Return [X, Y] of the center of cell containing provided text 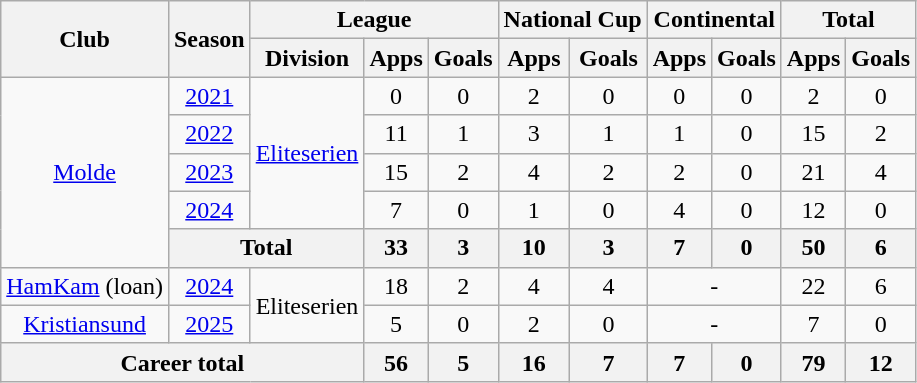
National Cup [572, 20]
2022 [209, 134]
22 [813, 286]
79 [813, 362]
2023 [209, 172]
Kristiansund [85, 324]
16 [534, 362]
56 [396, 362]
21 [813, 172]
33 [396, 248]
10 [534, 248]
18 [396, 286]
2021 [209, 96]
Molde [85, 172]
Season [209, 39]
HamKam (loan) [85, 286]
League [374, 20]
Division [307, 58]
50 [813, 248]
2025 [209, 324]
11 [396, 134]
Club [85, 39]
Continental [714, 20]
Career total [182, 362]
